Provide the (X, Y) coordinate of the cell's center where the given text is located.  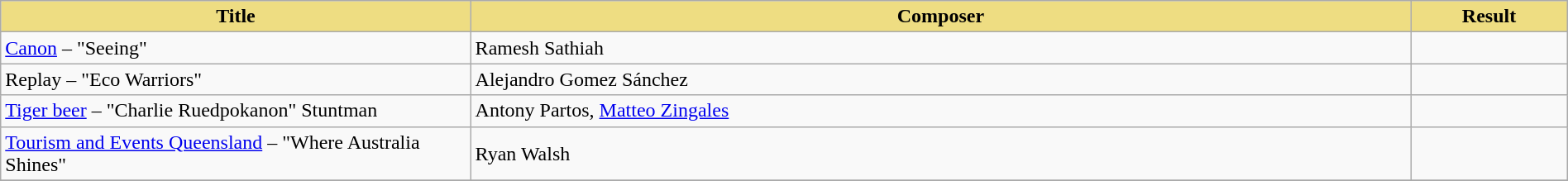
Replay – "Eco Warriors" (236, 79)
Tourism and Events Queensland – "Where Australia Shines" (236, 154)
Alejandro Gomez Sánchez (941, 79)
Composer (941, 17)
Ryan Walsh (941, 154)
Canon – "Seeing" (236, 48)
Result (1489, 17)
Title (236, 17)
Tiger beer – "Charlie Ruedpokanon" Stuntman (236, 111)
Ramesh Sathiah (941, 48)
Antony Partos, Matteo Zingales (941, 111)
